From the cell containing the given text, extract its center point as [X, Y] coordinate. 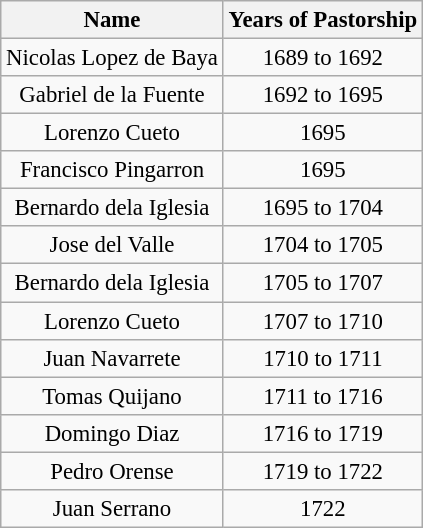
1704 to 1705 [322, 245]
1722 [322, 509]
Nicolas Lopez de Baya [112, 58]
Francisco Pingarron [112, 170]
Domingo Diaz [112, 433]
Juan Navarrete [112, 358]
1689 to 1692 [322, 58]
1710 to 1711 [322, 358]
Gabriel de la Fuente [112, 95]
1711 to 1716 [322, 396]
Tomas Quijano [112, 396]
1707 to 1710 [322, 321]
Pedro Orense [112, 471]
Juan Serrano [112, 509]
1695 to 1704 [322, 208]
Name [112, 20]
Jose del Valle [112, 245]
1716 to 1719 [322, 433]
Years of Pastorship [322, 20]
1719 to 1722 [322, 471]
1705 to 1707 [322, 283]
1692 to 1695 [322, 95]
